Scan for the cell matching the given text and deliver its (x, y) coordinate at center. 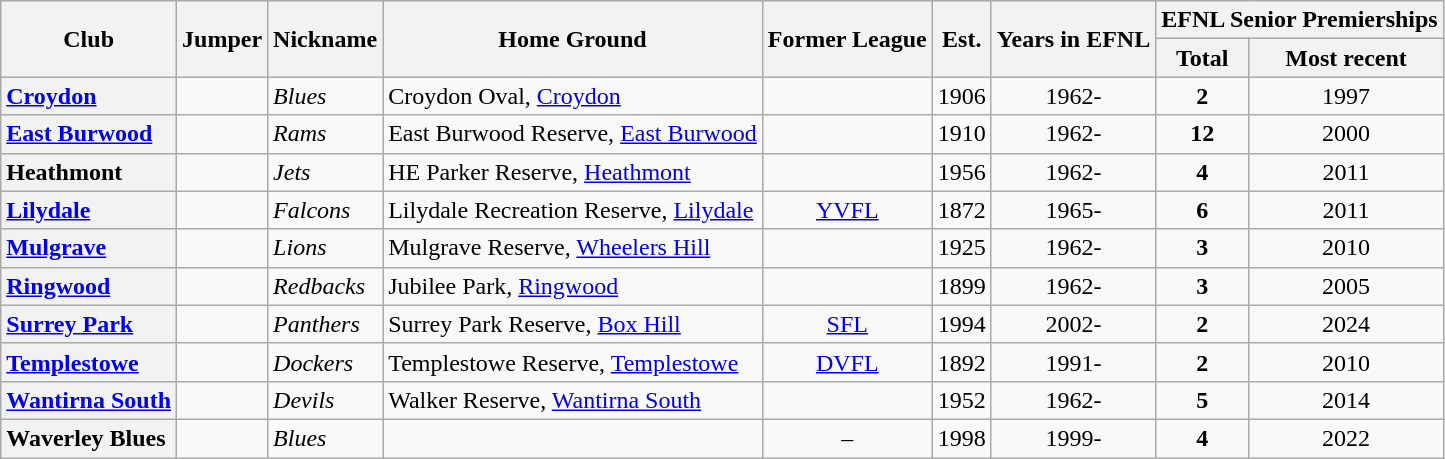
East Burwood (89, 134)
1994 (962, 324)
Walker Reserve, Wantirna South (573, 400)
1956 (962, 172)
2002- (1073, 324)
2014 (1346, 400)
Lions (326, 248)
Panthers (326, 324)
1872 (962, 210)
Surrey Park (89, 324)
5 (1202, 400)
Surrey Park Reserve, Box Hill (573, 324)
1991- (1073, 362)
Templestowe Reserve, Templestowe (573, 362)
YVFL (847, 210)
Est. (962, 39)
Nickname (326, 39)
1910 (962, 134)
1925 (962, 248)
1899 (962, 286)
12 (1202, 134)
EFNL Senior Premierships (1300, 20)
Redbacks (326, 286)
1999- (1073, 438)
Heathmont (89, 172)
Ringwood (89, 286)
Dockers (326, 362)
Former League (847, 39)
Rams (326, 134)
East Burwood Reserve, East Burwood (573, 134)
Lilydale Recreation Reserve, Lilydale (573, 210)
DVFL (847, 362)
2024 (1346, 324)
Jumper (222, 39)
2022 (1346, 438)
Lilydale (89, 210)
Croydon (89, 96)
Most recent (1346, 58)
Jets (326, 172)
Club (89, 39)
Mulgrave Reserve, Wheelers Hill (573, 248)
Templestowe (89, 362)
SFL (847, 324)
Total (1202, 58)
Mulgrave (89, 248)
1997 (1346, 96)
1952 (962, 400)
Wantirna South (89, 400)
Falcons (326, 210)
2000 (1346, 134)
Waverley Blues (89, 438)
1906 (962, 96)
Years in EFNL (1073, 39)
Jubilee Park, Ringwood (573, 286)
Croydon Oval, Croydon (573, 96)
2005 (1346, 286)
1892 (962, 362)
Home Ground (573, 39)
1965- (1073, 210)
6 (1202, 210)
– (847, 438)
HE Parker Reserve, Heathmont (573, 172)
Devils (326, 400)
1998 (962, 438)
